Return the (X, Y) coordinate for the center point of the cell that contains the specified text.  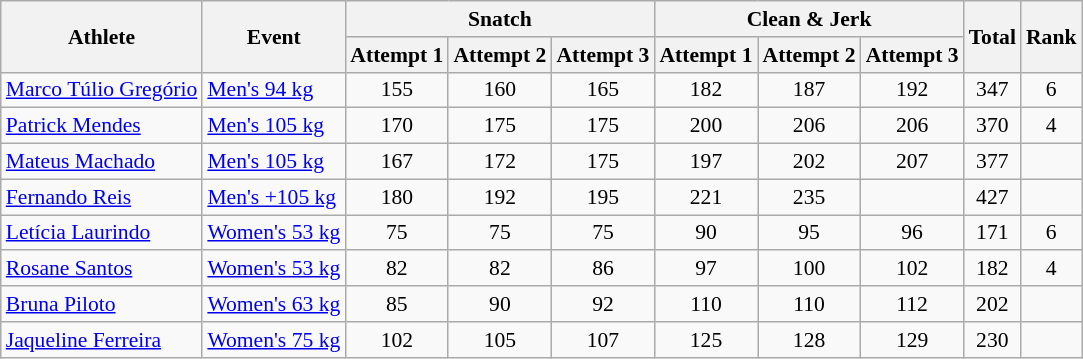
195 (602, 197)
105 (500, 340)
207 (912, 162)
172 (500, 162)
85 (396, 304)
Snatch (500, 19)
171 (992, 233)
112 (912, 304)
Rosane Santos (102, 269)
170 (396, 126)
100 (810, 269)
165 (602, 90)
187 (810, 90)
Women's 63 kg (274, 304)
Marco Túlio Gregório (102, 90)
Patrick Mendes (102, 126)
Fernando Reis (102, 197)
Bruna Piloto (102, 304)
Men's +105 kg (274, 197)
197 (706, 162)
Jaqueline Ferreira (102, 340)
Total (992, 36)
125 (706, 340)
107 (602, 340)
Letícia Laurindo (102, 233)
377 (992, 162)
200 (706, 126)
221 (706, 197)
86 (602, 269)
347 (992, 90)
427 (992, 197)
96 (912, 233)
Clean & Jerk (808, 19)
Women's 75 kg (274, 340)
167 (396, 162)
155 (396, 90)
129 (912, 340)
95 (810, 233)
92 (602, 304)
230 (992, 340)
370 (992, 126)
Rank (1052, 36)
235 (810, 197)
Athlete (102, 36)
128 (810, 340)
Event (274, 36)
160 (500, 90)
Mateus Machado (102, 162)
97 (706, 269)
180 (396, 197)
Men's 94 kg (274, 90)
